Provide the (x, y) coordinate of the cell's center where the given text is located.  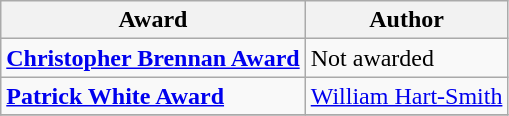
William Hart-Smith (406, 96)
Patrick White Award (153, 96)
Award (153, 20)
Not awarded (406, 58)
Author (406, 20)
Christopher Brennan Award (153, 58)
